Search for the cell housing the specified text and yield its (x, y) center coordinate. 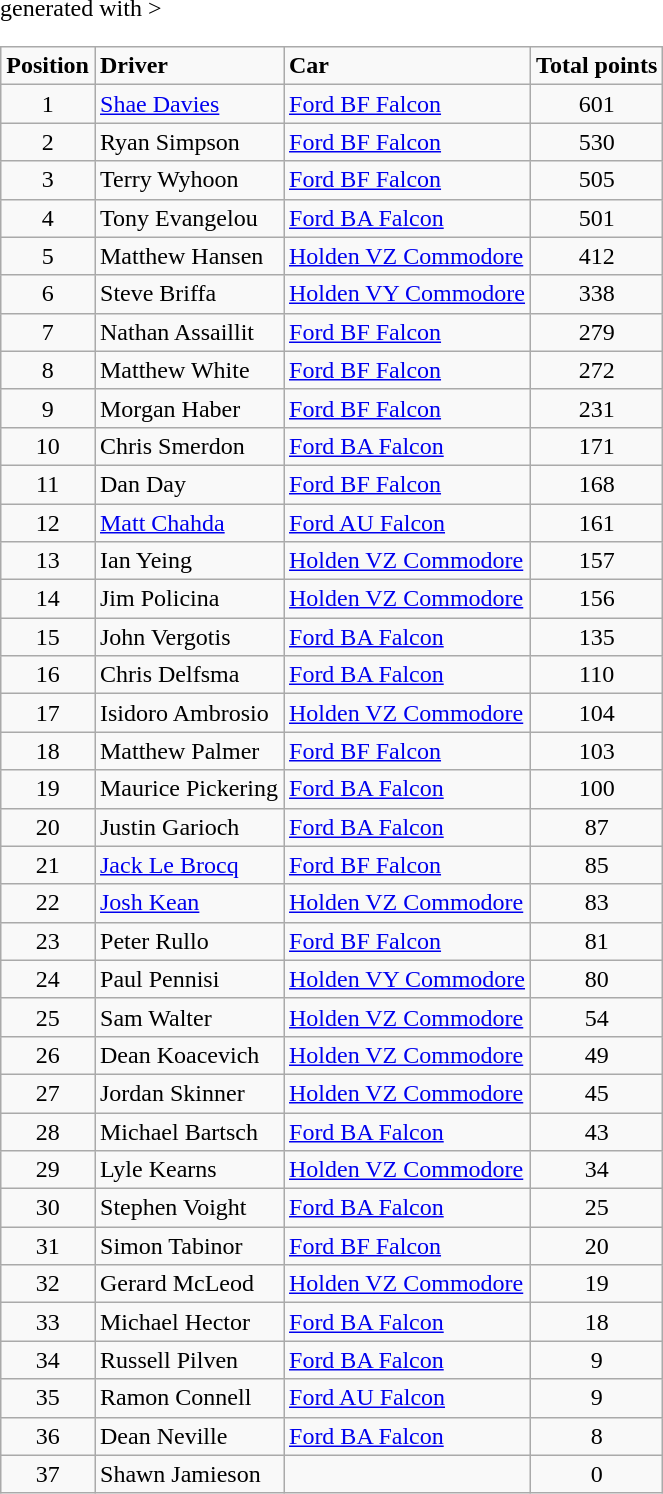
135 (597, 637)
Maurice Pickering (188, 789)
85 (597, 865)
6 (48, 294)
John Vergotis (188, 637)
103 (597, 751)
17 (48, 713)
Steve Briffa (188, 294)
Sam Walter (188, 1017)
Matthew Palmer (188, 751)
Jack Le Brocq (188, 865)
501 (597, 218)
27 (48, 1093)
Total points (597, 66)
7 (48, 332)
83 (597, 903)
Car (408, 66)
29 (48, 1170)
12 (48, 523)
Matt Chahda (188, 523)
Jim Policina (188, 599)
Peter Rullo (188, 941)
26 (48, 1055)
15 (48, 637)
31 (48, 1246)
272 (597, 370)
Shae Davies (188, 104)
28 (48, 1131)
4 (48, 218)
Matthew White (188, 370)
32 (48, 1284)
43 (597, 1131)
Tony Evangelou (188, 218)
30 (48, 1208)
33 (48, 1322)
10 (48, 446)
Isidoro Ambrosio (188, 713)
23 (48, 941)
Dean Neville (188, 1436)
Michael Hector (188, 1322)
Justin Garioch (188, 827)
Ramon Connell (188, 1398)
3 (48, 180)
81 (597, 941)
Jordan Skinner (188, 1093)
Position (48, 66)
100 (597, 789)
37 (48, 1474)
168 (597, 484)
338 (597, 294)
161 (597, 523)
157 (597, 561)
Chris Delfsma (188, 675)
Morgan Haber (188, 408)
35 (48, 1398)
22 (48, 903)
Stephen Voight (188, 1208)
45 (597, 1093)
Russell Pilven (188, 1360)
24 (48, 979)
Driver (188, 66)
Simon Tabinor (188, 1246)
601 (597, 104)
156 (597, 599)
14 (48, 599)
Gerard McLeod (188, 1284)
110 (597, 675)
Dean Koacevich (188, 1055)
171 (597, 446)
505 (597, 180)
87 (597, 827)
Chris Smerdon (188, 446)
Nathan Assaillit (188, 332)
Michael Bartsch (188, 1131)
80 (597, 979)
5 (48, 256)
Terry Wyhoon (188, 180)
Ian Yeing (188, 561)
0 (597, 1474)
Shawn Jamieson (188, 1474)
Paul Pennisi (188, 979)
54 (597, 1017)
231 (597, 408)
530 (597, 142)
Josh Kean (188, 903)
16 (48, 675)
13 (48, 561)
279 (597, 332)
Lyle Kearns (188, 1170)
Dan Day (188, 484)
49 (597, 1055)
1 (48, 104)
Ryan Simpson (188, 142)
36 (48, 1436)
Matthew Hansen (188, 256)
104 (597, 713)
21 (48, 865)
11 (48, 484)
2 (48, 142)
412 (597, 256)
